Locate the cell with the specified text and output its (x, y) center coordinate. 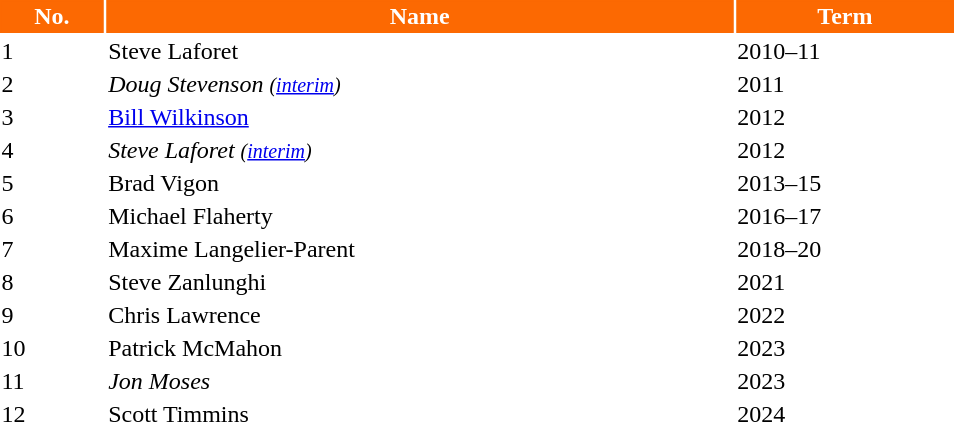
6 (52, 216)
No. (52, 16)
1 (52, 51)
8 (52, 282)
2 (52, 84)
2010–11 (845, 51)
Brad Vigon (420, 183)
Maxime Langelier-Parent (420, 249)
11 (52, 381)
4 (52, 150)
Doug Stevenson (interim) (420, 84)
Term (845, 16)
Name (420, 16)
Steve Zanlunghi (420, 282)
2016–17 (845, 216)
Chris Lawrence (420, 315)
2018–20 (845, 249)
Steve Laforet (420, 51)
Michael Flaherty (420, 216)
Jon Moses (420, 381)
10 (52, 348)
Bill Wilkinson (420, 117)
2013–15 (845, 183)
2021 (845, 282)
7 (52, 249)
3 (52, 117)
9 (52, 315)
5 (52, 183)
Patrick McMahon (420, 348)
2011 (845, 84)
2022 (845, 315)
Steve Laforet (interim) (420, 150)
